Find where the given text appears and provide that cell's center as (X, Y) coordinate. 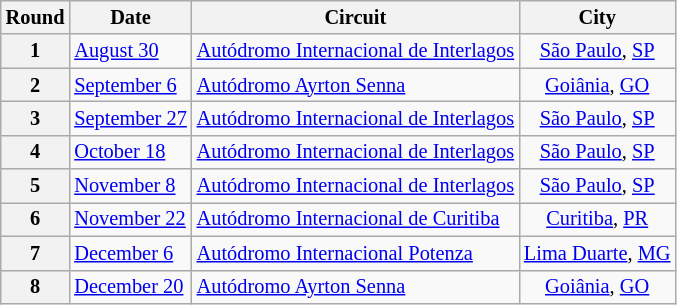
5 (36, 186)
6 (36, 219)
8 (36, 287)
Autódromo Internacional Potenza (356, 253)
December 6 (130, 253)
3 (36, 118)
Curitiba, PR (597, 219)
October 18 (130, 152)
November 22 (130, 219)
Autódromo Internacional de Curitiba (356, 219)
November 8 (130, 186)
Round (36, 17)
City (597, 17)
2 (36, 85)
Circuit (356, 17)
1 (36, 51)
December 20 (130, 287)
7 (36, 253)
Date (130, 17)
September 6 (130, 85)
4 (36, 152)
September 27 (130, 118)
August 30 (130, 51)
Lima Duarte, MG (597, 253)
